Output the [x, y] coordinate of the center of the cell containing the given text.  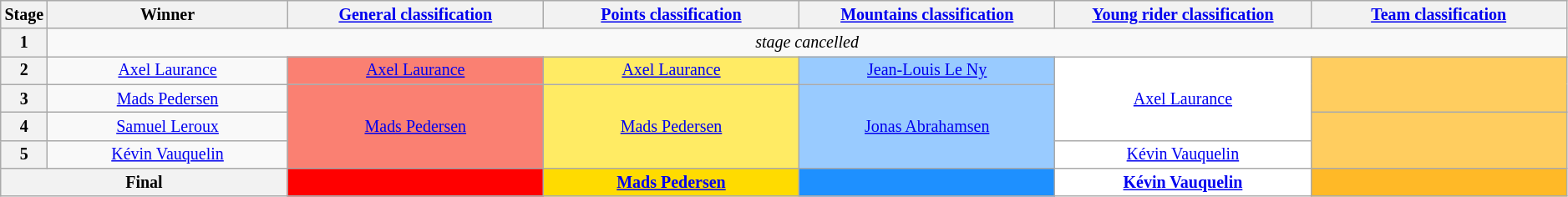
5 [24, 154]
Stage [24, 15]
Mountains classification [927, 15]
Jean-Louis Le Ny [927, 70]
Samuel Leroux [167, 127]
4 [24, 127]
1 [24, 43]
General classification [415, 15]
3 [24, 98]
Young rider classification [1183, 15]
Team classification [1439, 15]
2 [24, 70]
Winner [167, 15]
Jonas Abrahamsen [927, 126]
stage cancelled [807, 43]
Final [144, 182]
Points classification [671, 15]
